Return (X, Y) of the center of cell containing provided text 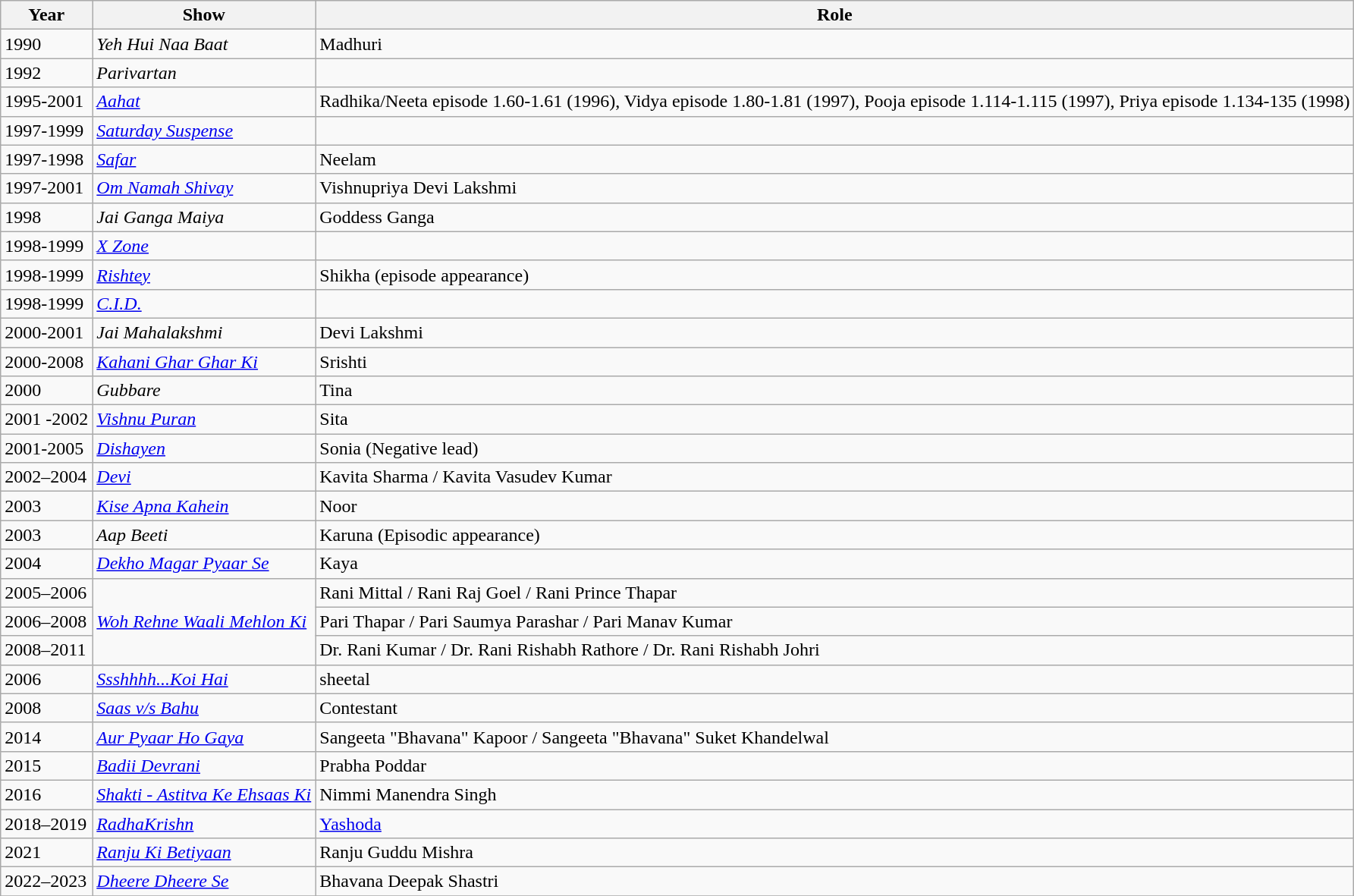
2014 (47, 737)
C.I.D. (204, 303)
Role (834, 15)
Bhavana Deepak Shastri (834, 882)
Ssshhhh...Koi Hai (204, 679)
Dekho Magar Pyaar Se (204, 564)
Noor (834, 506)
Kavita Sharma / Kavita Vasudev Kumar (834, 477)
Show (204, 15)
2006 (47, 679)
Srishti (834, 362)
Jai Ganga Maiya (204, 217)
Shikha (episode appearance) (834, 275)
2001 -2002 (47, 420)
1992 (47, 73)
2005–2006 (47, 593)
1997-2001 (47, 188)
Nimmi Manendra Singh (834, 794)
2002–2004 (47, 477)
Kaya (834, 564)
Radhika/Neeta episode 1.60-1.61 (1996), Vidya episode 1.80-1.81 (1997), Pooja episode 1.114-1.115 (1997), Priya episode 1.134-135 (1998) (834, 102)
Gubbare (204, 391)
Sangeeta "Bhavana" Kapoor / Sangeeta "Bhavana" Suket Khandelwal (834, 737)
Rishtey (204, 275)
Woh Rehne Waali Mehlon Ki (204, 621)
Ranju Guddu Mishra (834, 853)
Dr. Rani Kumar / Dr. Rani Rishabh Rathore / Dr. Rani Rishabh Johri (834, 650)
Devi (204, 477)
Badii Devrani (204, 766)
Vishnupriya Devi Lakshmi (834, 188)
2000 (47, 391)
Goddess Ganga (834, 217)
Rani Mittal / Rani Raj Goel / Rani Prince Thapar (834, 593)
Madhuri (834, 44)
Sita (834, 420)
2000-2008 (47, 362)
1997-1999 (47, 130)
2015 (47, 766)
Dheere Dheere Se (204, 882)
X Zone (204, 246)
Contestant (834, 708)
Pari Thapar / Pari Saumya Parashar / Pari Manav Kumar (834, 621)
Vishnu Puran (204, 420)
Aur Pyaar Ho Gaya (204, 737)
Sonia (Negative lead) (834, 448)
2006–2008 (47, 621)
Tina (834, 391)
Prabha Poddar (834, 766)
2021 (47, 853)
Saturday Suspense (204, 130)
Ranju Ki Betiyaan (204, 853)
2022–2023 (47, 882)
Kise Apna Kahein (204, 506)
Yashoda (834, 823)
Year (47, 15)
Parivartan (204, 73)
2001-2005 (47, 448)
Jai Mahalakshmi (204, 332)
2000-2001 (47, 332)
Dishayen (204, 448)
Om Namah Shivay (204, 188)
2008–2011 (47, 650)
Yeh Hui Naa Baat (204, 44)
1997-1998 (47, 159)
Kahani Ghar Ghar Ki (204, 362)
Saas v/s Bahu (204, 708)
2018–2019 (47, 823)
2008 (47, 708)
Neelam (834, 159)
1990 (47, 44)
1995-2001 (47, 102)
sheetal (834, 679)
2016 (47, 794)
Aahat (204, 102)
Karuna (Episodic appearance) (834, 535)
Safar (204, 159)
2004 (47, 564)
Shakti - Astitva Ke Ehsaas Ki (204, 794)
Devi Lakshmi (834, 332)
1998 (47, 217)
Aap Beeti (204, 535)
RadhaKrishn (204, 823)
